For the text-containing cell, return its midpoint in (X, Y) coordinate format. 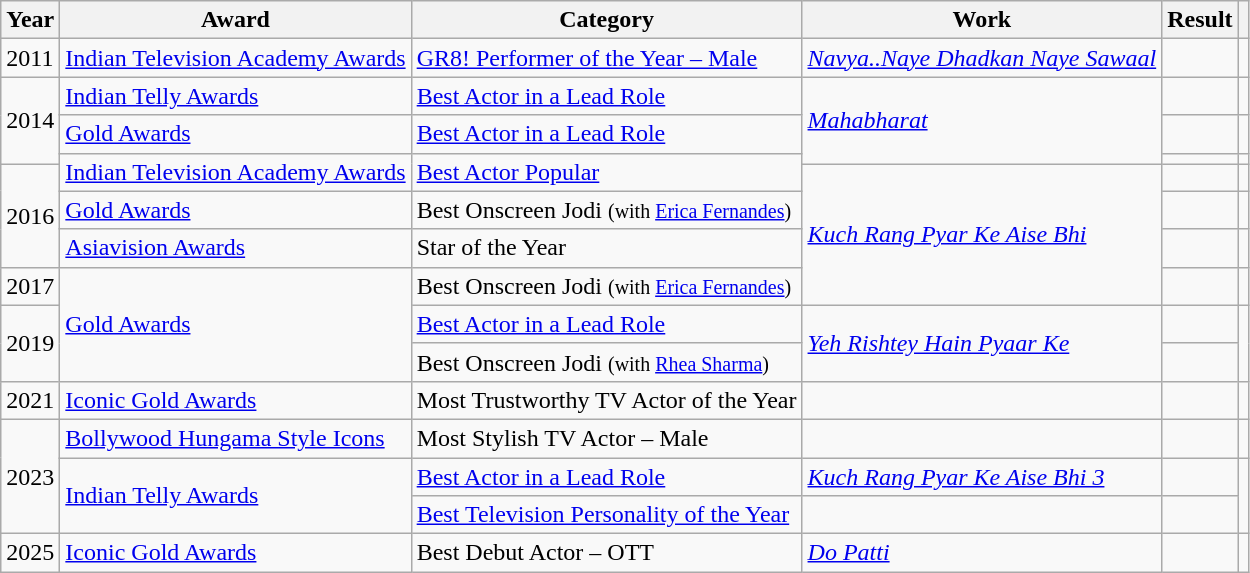
2011 (30, 58)
GR8! Performer of the Year – Male (606, 58)
Yeh Rishtey Hain Pyaar Ke (982, 343)
Asiavision Awards (236, 248)
Work (982, 20)
Best Onscreen Jodi (with Rhea Sharma) (606, 362)
Mahabharat (982, 120)
Kuch Rang Pyar Ke Aise Bhi 3 (982, 477)
Category (606, 20)
2023 (30, 476)
2016 (30, 216)
Star of the Year (606, 248)
2021 (30, 400)
Best Actor Popular (606, 172)
2014 (30, 120)
Kuch Rang Pyar Ke Aise Bhi (982, 234)
Year (30, 20)
Best Debut Actor – OTT (606, 553)
Award (236, 20)
2017 (30, 286)
Navya..Naye Dhadkan Naye Sawaal (982, 58)
Most Trustworthy TV Actor of the Year (606, 400)
2019 (30, 343)
Most Stylish TV Actor – Male (606, 438)
2025 (30, 553)
Best Television Personality of the Year (606, 515)
Bollywood Hungama Style Icons (236, 438)
Do Patti (982, 553)
Result (1200, 20)
